Search for the cell housing the specified text and yield its (x, y) center coordinate. 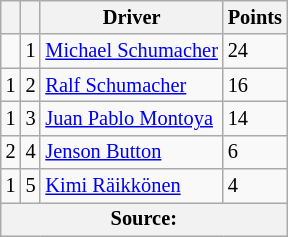
5 (31, 186)
Source: (144, 219)
Driver (131, 17)
6 (255, 152)
Ralf Schumacher (131, 85)
14 (255, 118)
Points (255, 17)
Juan Pablo Montoya (131, 118)
24 (255, 51)
3 (31, 118)
16 (255, 85)
Michael Schumacher (131, 51)
Kimi Räikkönen (131, 186)
Jenson Button (131, 152)
